Determine the [x, y] coordinate at the center of the cell enclosing the given text.  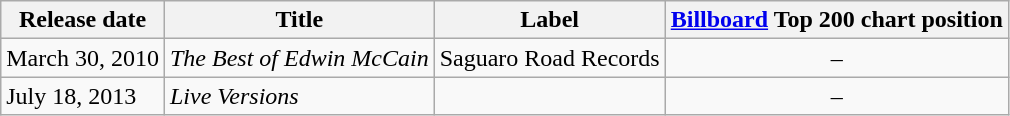
Saguaro Road Records [550, 58]
March 30, 2010 [83, 58]
Label [550, 20]
July 18, 2013 [83, 96]
Live Versions [299, 96]
Release date [83, 20]
Title [299, 20]
Billboard Top 200 chart position [836, 20]
The Best of Edwin McCain [299, 58]
